Pinpoint the cell where the given text exists, returning its (x, y) midpoint coordinate. 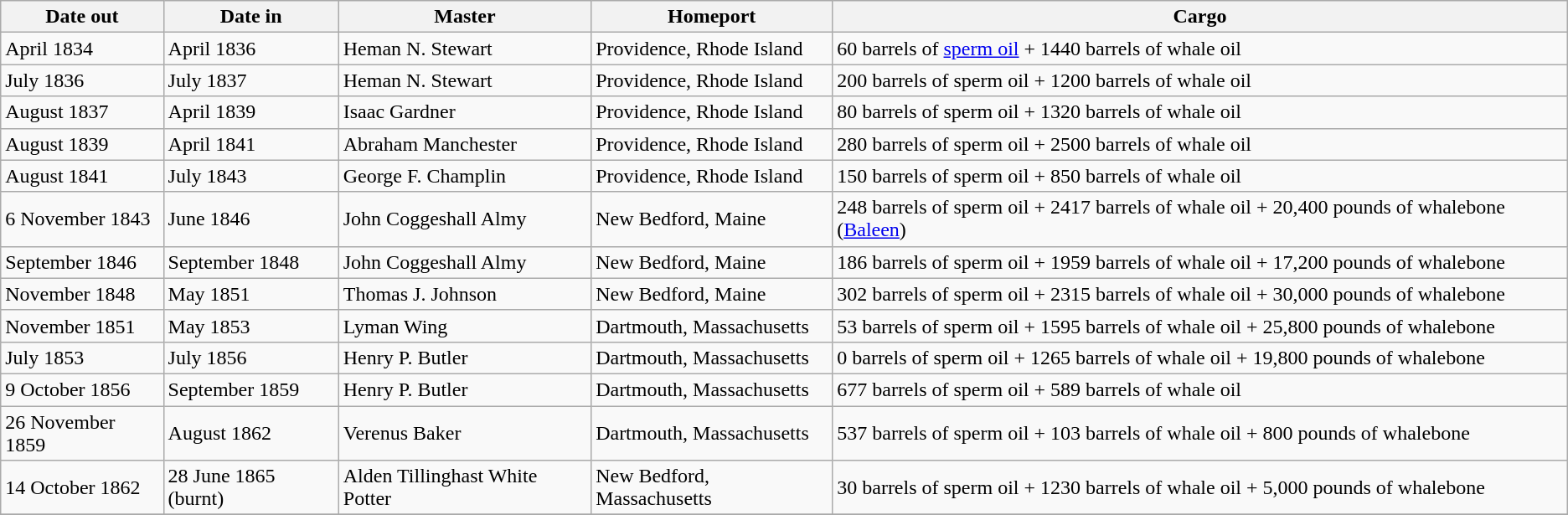
November 1851 (82, 326)
August 1839 (82, 144)
November 1848 (82, 294)
May 1853 (251, 326)
537 barrels of sperm oil + 103 barrels of whale oil + 800 pounds of whalebone (1200, 432)
6 November 1843 (82, 219)
Master (464, 17)
200 barrels of sperm oil + 1200 barrels of whale oil (1200, 80)
August 1862 (251, 432)
July 1836 (82, 80)
September 1848 (251, 262)
New Bedford, Massachusetts (712, 487)
George F. Champlin (464, 176)
677 barrels of sperm oil + 589 barrels of whale oil (1200, 389)
May 1851 (251, 294)
July 1856 (251, 358)
280 barrels of sperm oil + 2500 barrels of whale oil (1200, 144)
Homeport (712, 17)
September 1846 (82, 262)
Verenus Baker (464, 432)
248 barrels of sperm oil + 2417 barrels of whale oil + 20,400 pounds of whalebone (Baleen) (1200, 219)
July 1843 (251, 176)
14 October 1862 (82, 487)
August 1837 (82, 112)
April 1836 (251, 49)
9 October 1856 (82, 389)
302 barrels of sperm oil + 2315 barrels of whale oil + 30,000 pounds of whalebone (1200, 294)
April 1834 (82, 49)
186 barrels of sperm oil + 1959 barrels of whale oil + 17,200 pounds of whalebone (1200, 262)
April 1839 (251, 112)
July 1853 (82, 358)
Lyman Wing (464, 326)
Date in (251, 17)
0 barrels of sperm oil + 1265 barrels of whale oil + 19,800 pounds of whalebone (1200, 358)
60 barrels of sperm oil + 1440 barrels of whale oil (1200, 49)
Alden Tillinghast White Potter (464, 487)
August 1841 (82, 176)
53 barrels of sperm oil + 1595 barrels of whale oil + 25,800 pounds of whalebone (1200, 326)
26 November 1859 (82, 432)
28 June 1865 (burnt) (251, 487)
80 barrels of sperm oil + 1320 barrels of whale oil (1200, 112)
Cargo (1200, 17)
Date out (82, 17)
30 barrels of sperm oil + 1230 barrels of whale oil + 5,000 pounds of whalebone (1200, 487)
July 1837 (251, 80)
Thomas J. Johnson (464, 294)
Abraham Manchester (464, 144)
April 1841 (251, 144)
September 1859 (251, 389)
150 barrels of sperm oil + 850 barrels of whale oil (1200, 176)
June 1846 (251, 219)
Isaac Gardner (464, 112)
